Find where the given text appears and provide that cell's center as [x, y] coordinate. 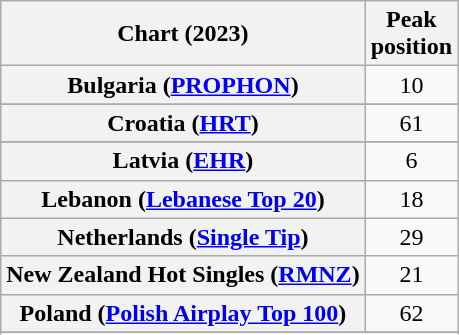
61 [411, 123]
62 [411, 313]
Croatia (HRT) [183, 123]
Lebanon (Lebanese Top 20) [183, 199]
6 [411, 161]
Latvia (EHR) [183, 161]
New Zealand Hot Singles (RMNZ) [183, 275]
Netherlands (Single Tip) [183, 237]
Peakposition [411, 34]
18 [411, 199]
Poland (Polish Airplay Top 100) [183, 313]
Bulgaria (PROPHON) [183, 85]
21 [411, 275]
10 [411, 85]
Chart (2023) [183, 34]
29 [411, 237]
